Scan for the cell matching the given text and deliver its [x, y] coordinate at center. 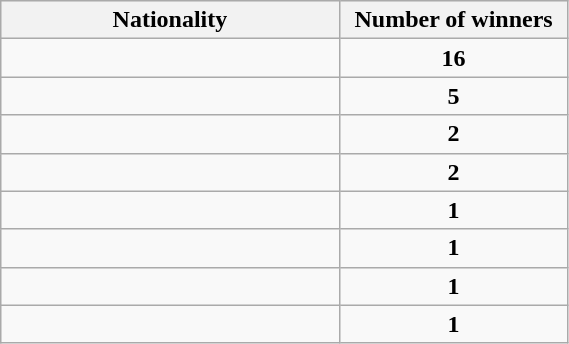
Number of winners [454, 20]
Nationality [170, 20]
5 [454, 96]
16 [454, 58]
